From the cell containing the given text, extract its center point as [X, Y] coordinate. 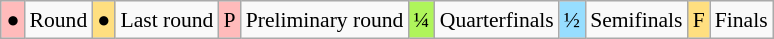
Quarterfinals [497, 20]
¼ [421, 20]
Finals [742, 20]
Last round [166, 20]
Semifinals [636, 20]
½ [572, 20]
Preliminary round [325, 20]
F [699, 20]
P [229, 20]
Round [59, 20]
